Capture the cell that displays the provided text and extract its [x, y] central coordinate. 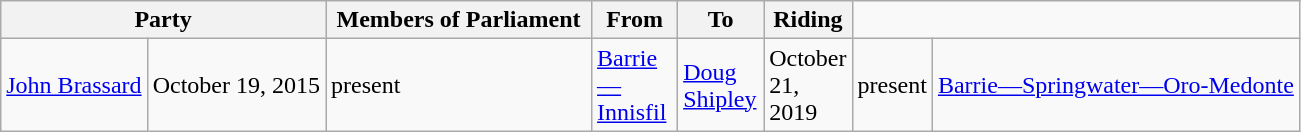
Barrie—Springwater—Oro-Medonte [1116, 85]
Doug Shipley [721, 85]
Barrie—Innisfil [635, 85]
From [635, 20]
October 21, 2019 [808, 85]
John Brassard [74, 85]
Members of Parliament [459, 20]
October 19, 2015 [236, 85]
To [721, 20]
Party [164, 20]
Riding [808, 20]
